Provide the (X, Y) coordinate of the cell's center where the given text is located.  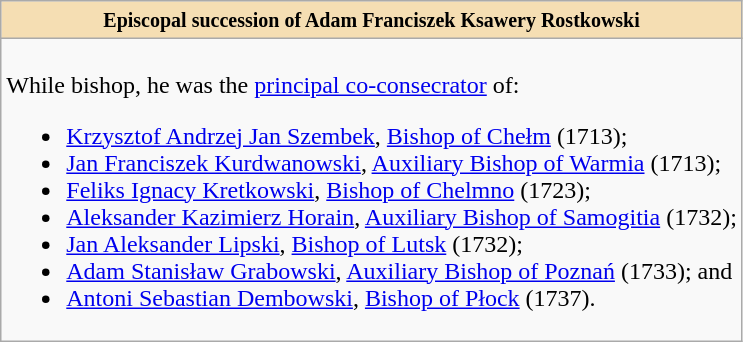
Episcopal succession of Adam Franciszek Ksawery Rostkowski (372, 20)
